Locate the cell with the specified text and output its [X, Y] center coordinate. 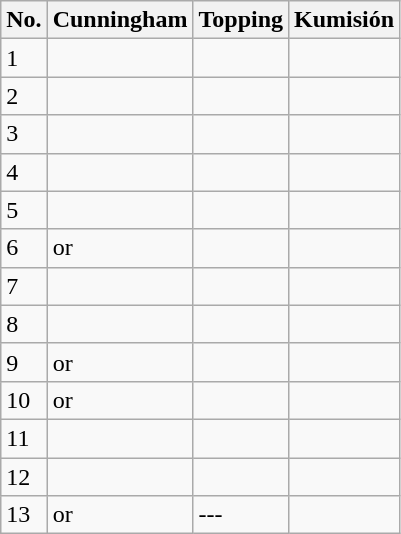
5 [24, 210]
Kumisión [344, 20]
6 [24, 248]
8 [24, 324]
13 [24, 515]
Topping [241, 20]
No. [24, 20]
2 [24, 96]
10 [24, 400]
--- [241, 515]
3 [24, 134]
Cunningham [120, 20]
1 [24, 58]
11 [24, 438]
12 [24, 477]
4 [24, 172]
9 [24, 362]
7 [24, 286]
